Provide the [X, Y] coordinate of the cell's center where the given text is located.  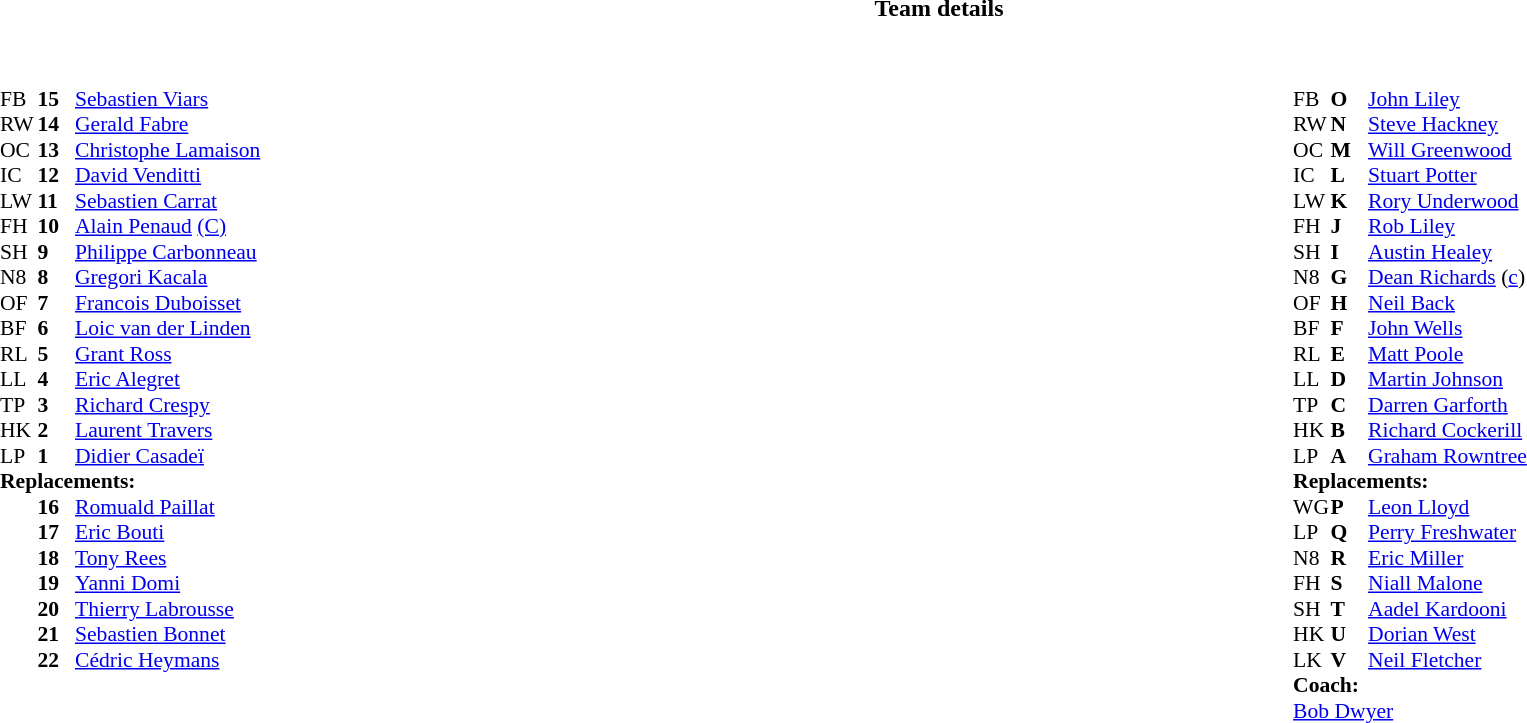
Thierry Labrousse [168, 609]
13 [57, 150]
R [1350, 558]
C [1350, 405]
Stuart Potter [1448, 175]
19 [57, 583]
L [1350, 175]
Sebastien Bonnet [168, 635]
I [1350, 252]
Darren Garforth [1448, 405]
6 [57, 329]
20 [57, 609]
Yanni Domi [168, 583]
Francois Duboisset [168, 303]
John Liley [1448, 99]
Coach: [1410, 685]
Philippe Carbonneau [168, 252]
Perry Freshwater [1448, 533]
10 [57, 227]
John Wells [1448, 329]
7 [57, 303]
Romuald Paillat [168, 507]
Niall Malone [1448, 583]
Eric Alegret [168, 379]
Grant Ross [168, 354]
Richard Crespy [168, 405]
Aadel Kardooni [1448, 609]
14 [57, 125]
B [1350, 431]
U [1350, 635]
12 [57, 175]
D [1350, 379]
Cédric Heymans [168, 660]
Gregori Kacala [168, 277]
22 [57, 660]
3 [57, 405]
Alain Penaud (C) [168, 227]
Laurent Travers [168, 431]
17 [57, 533]
David Venditti [168, 175]
4 [57, 379]
G [1350, 277]
Dorian West [1448, 635]
M [1350, 150]
2 [57, 431]
LK [1312, 660]
15 [57, 99]
Rob Liley [1448, 227]
Neil Fletcher [1448, 660]
Austin Healey [1448, 252]
Loic van der Linden [168, 329]
16 [57, 507]
Sebastien Carrat [168, 201]
F [1350, 329]
Will Greenwood [1448, 150]
Eric Miller [1448, 558]
9 [57, 252]
Steve Hackney [1448, 125]
Q [1350, 533]
Richard Cockerill [1448, 431]
Christophe Lamaison [168, 150]
O [1350, 99]
V [1350, 660]
P [1350, 507]
Matt Poole [1448, 354]
Didier Casadeï [168, 456]
18 [57, 558]
N [1350, 125]
Gerald Fabre [168, 125]
H [1350, 303]
1 [57, 456]
S [1350, 583]
E [1350, 354]
J [1350, 227]
5 [57, 354]
K [1350, 201]
Sebastien Viars [168, 99]
Dean Richards (c) [1448, 277]
8 [57, 277]
Graham Rowntree [1448, 456]
WG [1312, 507]
A [1350, 456]
Tony Rees [168, 558]
Leon Lloyd [1448, 507]
Martin Johnson [1448, 379]
21 [57, 635]
Neil Back [1448, 303]
11 [57, 201]
T [1350, 609]
Rory Underwood [1448, 201]
Eric Bouti [168, 533]
